Detect which cell encompasses the target text, then output its [x, y] center coordinate. 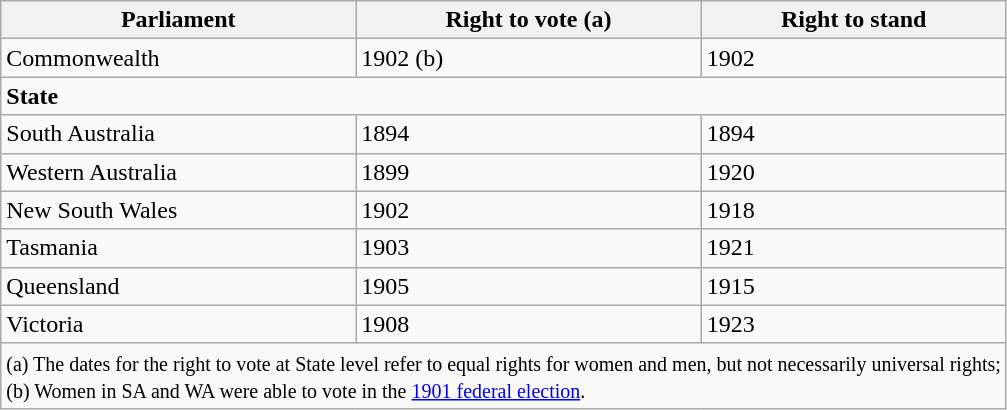
South Australia [178, 134]
Western Australia [178, 172]
Commonwealth [178, 58]
Tasmania [178, 248]
1920 [854, 172]
1915 [854, 286]
1918 [854, 210]
New South Wales [178, 210]
State [504, 96]
Queensland [178, 286]
1908 [528, 324]
Parliament [178, 20]
1923 [854, 324]
Right to stand [854, 20]
1905 [528, 286]
1902 (b) [528, 58]
1903 [528, 248]
Victoria [178, 324]
1899 [528, 172]
1921 [854, 248]
Right to vote (a) [528, 20]
